Search for the cell housing the specified text and yield its [X, Y] center coordinate. 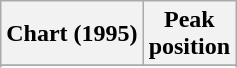
Peakposition [189, 34]
Chart (1995) [72, 34]
